Provide the [X, Y] coordinate of the cell's center where the given text is located.  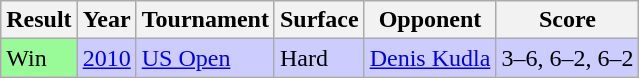
Result [39, 20]
Score [568, 20]
Tournament [205, 20]
3–6, 6–2, 6–2 [568, 58]
Year [106, 20]
US Open [205, 58]
Denis Kudla [430, 58]
2010 [106, 58]
Opponent [430, 20]
Hard [319, 58]
Surface [319, 20]
Win [39, 58]
